Search for the cell housing the specified text and yield its [X, Y] center coordinate. 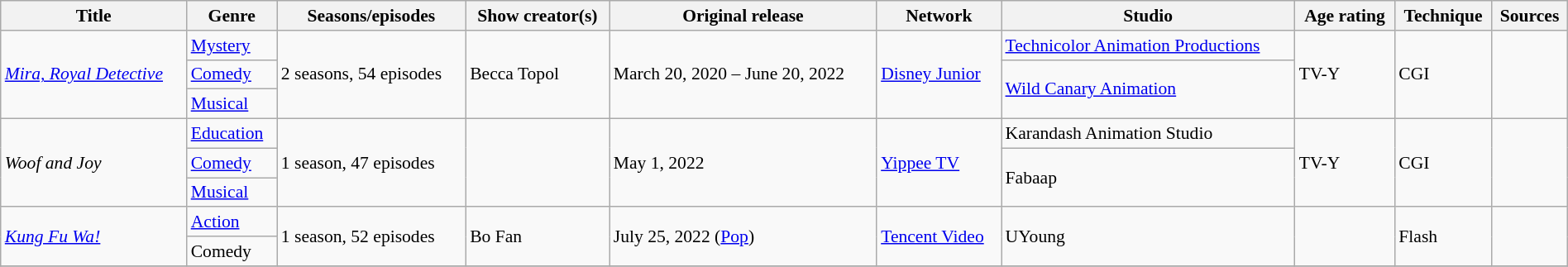
Fabaap [1148, 177]
Flash [1443, 236]
Mystery [232, 45]
UYoung [1148, 236]
Disney Junior [939, 74]
Yippee TV [939, 164]
Woof and Joy [94, 164]
1 season, 47 episodes [371, 164]
Mira, Royal Detective [94, 74]
Seasons/episodes [371, 16]
Network [939, 16]
Title [94, 16]
Technique [1443, 16]
Genre [232, 16]
Original release [743, 16]
Tencent Video [939, 236]
Becca Topol [538, 74]
Education [232, 134]
Bo Fan [538, 236]
Sources [1530, 16]
May 1, 2022 [743, 164]
Action [232, 222]
Studio [1148, 16]
March 20, 2020 – June 20, 2022 [743, 74]
Karandash Animation Studio [1148, 134]
Technicolor Animation Productions [1148, 45]
July 25, 2022 (Pop) [743, 236]
Age rating [1345, 16]
2 seasons, 54 episodes [371, 74]
1 season, 52 episodes [371, 236]
Show creator(s) [538, 16]
Wild Canary Animation [1148, 89]
Kung Fu Wa! [94, 236]
